Find where the given text appears and provide that cell's center as (x, y) coordinate. 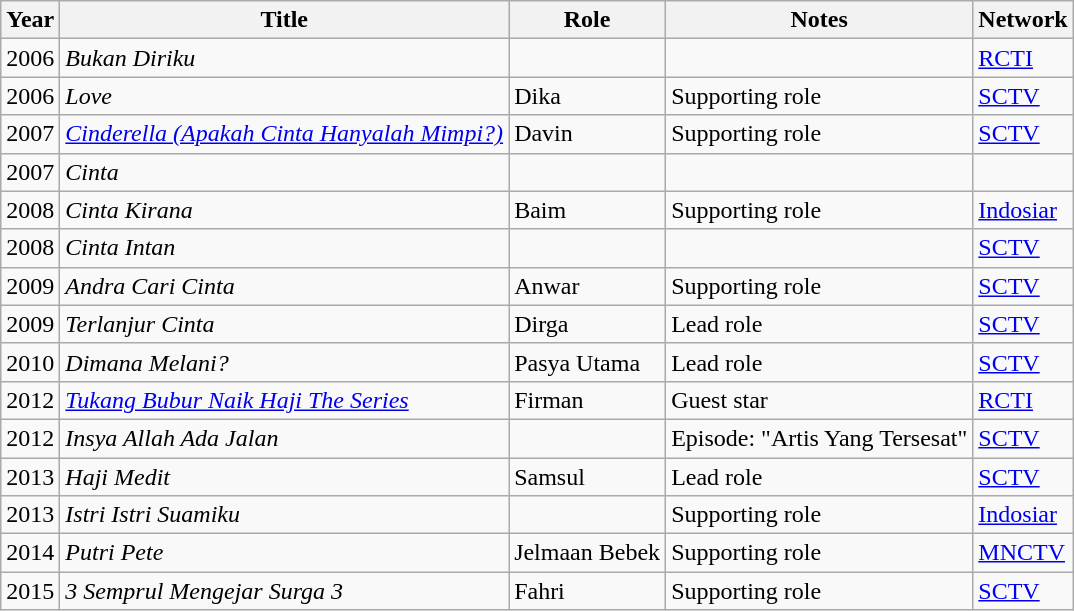
Putri Pete (284, 553)
Baim (588, 210)
Davin (588, 134)
Dika (588, 96)
Cinta Intan (284, 248)
Cinderella (Apakah Cinta Hanyalah Mimpi?) (284, 134)
Cinta (284, 172)
2014 (30, 553)
Istri Istri Suamiku (284, 515)
2010 (30, 362)
Title (284, 20)
Anwar (588, 286)
Tukang Bubur Naik Haji The Series (284, 400)
Jelmaan Bebek (588, 553)
MNCTV (1023, 553)
Episode: "Artis Yang Tersesat" (820, 438)
Cinta Kirana (284, 210)
Samsul (588, 477)
Role (588, 20)
Haji Medit (284, 477)
Notes (820, 20)
Love (284, 96)
Bukan Diriku (284, 58)
3 Semprul Mengejar Surga 3 (284, 591)
Andra Cari Cinta (284, 286)
Dimana Melani? (284, 362)
Network (1023, 20)
Insya Allah Ada Jalan (284, 438)
Year (30, 20)
Fahri (588, 591)
Pasya Utama (588, 362)
Guest star (820, 400)
Dirga (588, 324)
2015 (30, 591)
Firman (588, 400)
Terlanjur Cinta (284, 324)
